Scan for the cell matching the given text and deliver its (x, y) coordinate at center. 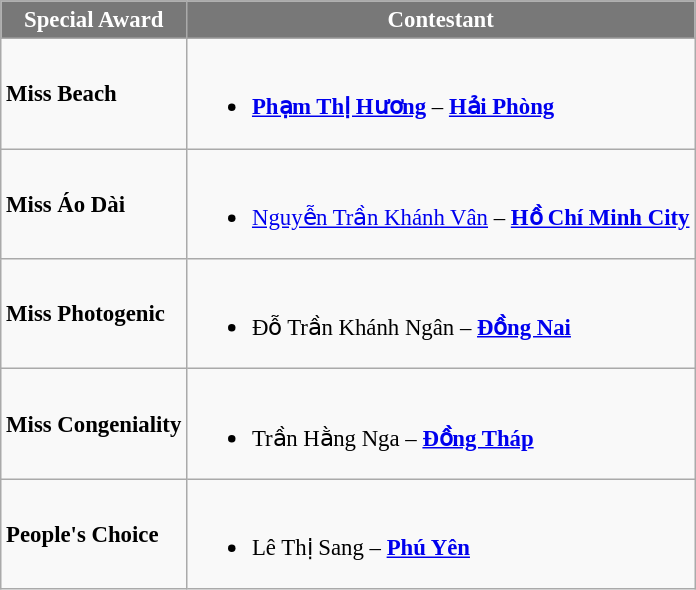
Nguyễn Trần Khánh Vân – Hồ Chí Minh City (441, 204)
Miss Photogenic (94, 314)
Special Award (94, 20)
Trần Hằng Nga – Đồng Tháp (441, 424)
Lê Thị Sang – Phú Yên (441, 534)
Đỗ Trần Khánh Ngân – Đồng Nai (441, 314)
Contestant (441, 20)
Phạm Thị Hương – Hải Phòng (441, 94)
People's Choice (94, 534)
Miss Congeniality (94, 424)
Miss Beach (94, 94)
Miss Áo Dài (94, 204)
